Find where the given text appears and provide that cell's center as [X, Y] coordinate. 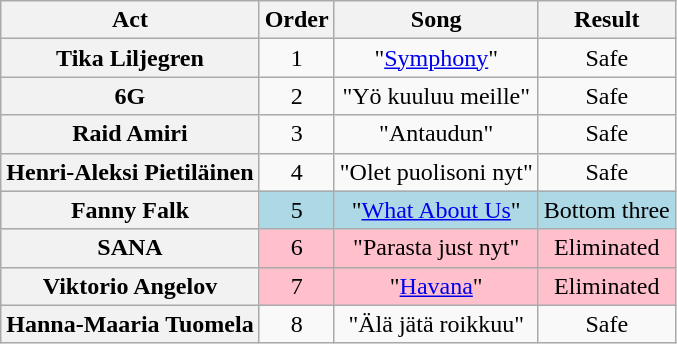
4 [296, 172]
Bottom three [606, 210]
"Yö kuuluu meille" [436, 96]
8 [296, 324]
Hanna-Maaria Tuomela [130, 324]
6 [296, 248]
Order [296, 20]
Fanny Falk [130, 210]
Viktorio Angelov [130, 286]
SANA [130, 248]
Act [130, 20]
"Symphony" [436, 58]
Song [436, 20]
"What About Us" [436, 210]
2 [296, 96]
Tika Liljegren [130, 58]
Henri-Aleksi Pietiläinen [130, 172]
"Parasta just nyt" [436, 248]
6G [130, 96]
5 [296, 210]
1 [296, 58]
"Olet puolisoni nyt" [436, 172]
3 [296, 134]
7 [296, 286]
"Havana" [436, 286]
Raid Amiri [130, 134]
"Antaudun" [436, 134]
Result [606, 20]
"Älä jätä roikkuu" [436, 324]
